Determine the [x, y] coordinate at the center of the cell enclosing the given text.  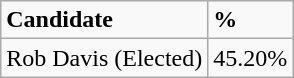
45.20% [250, 58]
% [250, 20]
Rob Davis (Elected) [104, 58]
Candidate [104, 20]
